Pinpoint the cell where the given text exists, returning its [X, Y] midpoint coordinate. 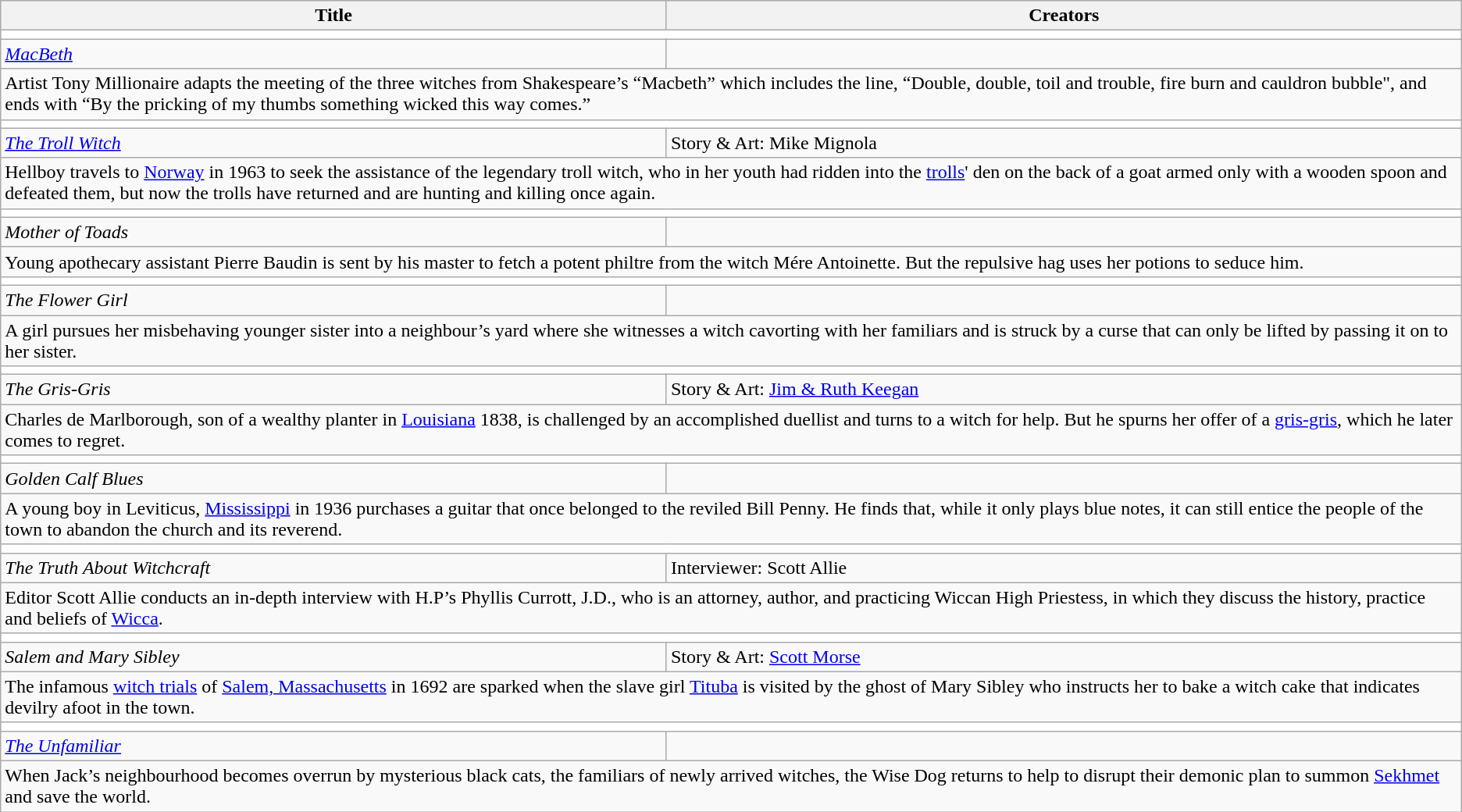
Interviewer: Scott Allie [1064, 568]
Mother of Toads [334, 232]
Title [334, 16]
The Flower Girl [334, 300]
Golden Calf Blues [334, 479]
The Truth About Witchcraft [334, 568]
Story & Art: Mike Mignola [1064, 143]
The Gris-Gris [334, 390]
Story & Art: Scott Morse [1064, 657]
The Troll Witch [334, 143]
Salem and Mary Sibley [334, 657]
The Unfamiliar [334, 746]
MacBeth [334, 54]
Creators [1064, 16]
Story & Art: Jim & Ruth Keegan [1064, 390]
